Pinpoint the cell where the given text exists, returning its [x, y] midpoint coordinate. 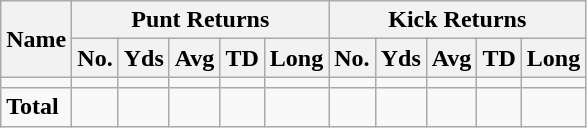
Kick Returns [458, 20]
Name [36, 39]
Total [36, 107]
Punt Returns [200, 20]
